Identify which cell holds the provided text, then report its [x, y] central coordinate. 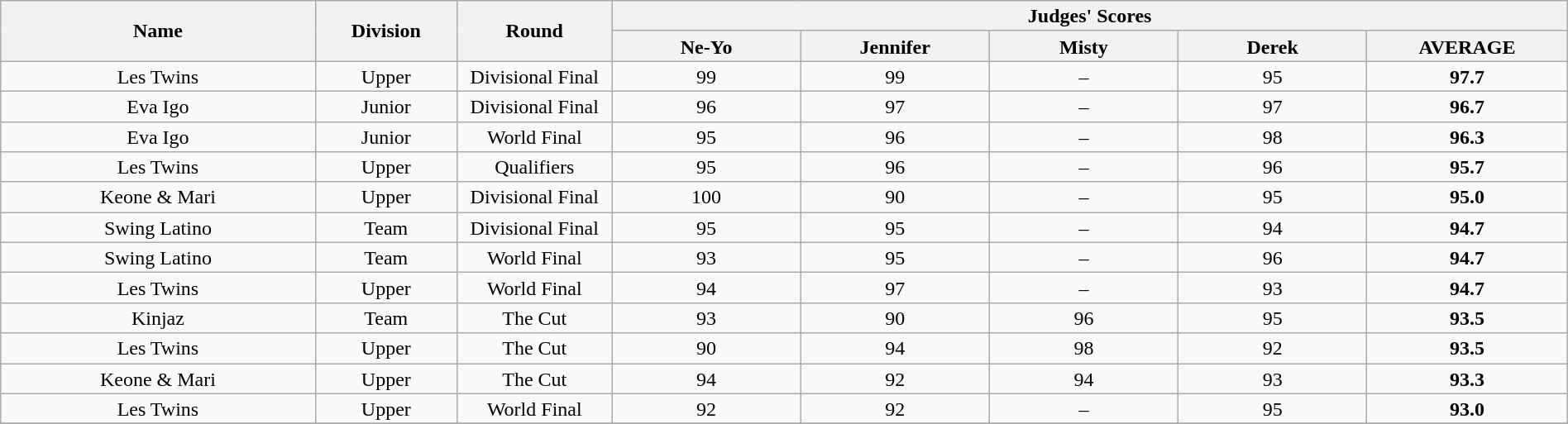
97.7 [1467, 76]
Misty [1083, 46]
96.7 [1467, 106]
Derek [1273, 46]
Judges' Scores [1090, 17]
Ne-Yo [706, 46]
96.3 [1467, 137]
100 [706, 197]
Round [534, 31]
95.0 [1467, 197]
Name [158, 31]
93.0 [1467, 408]
Kinjaz [158, 317]
93.3 [1467, 379]
AVERAGE [1467, 46]
Division [385, 31]
95.7 [1467, 167]
Jennifer [895, 46]
Qualifiers [534, 167]
